Provide the [X, Y] coordinate of the cell's center where the given text is located.  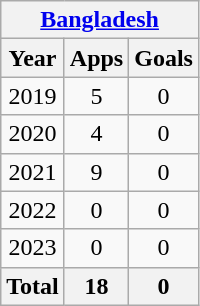
9 [96, 172]
18 [96, 286]
2023 [33, 248]
Bangladesh [100, 20]
2021 [33, 172]
Year [33, 58]
5 [96, 96]
Goals [164, 58]
Apps [96, 58]
Total [33, 286]
4 [96, 134]
2022 [33, 210]
2020 [33, 134]
2019 [33, 96]
